Pinpoint the cell where the given text exists, returning its (X, Y) midpoint coordinate. 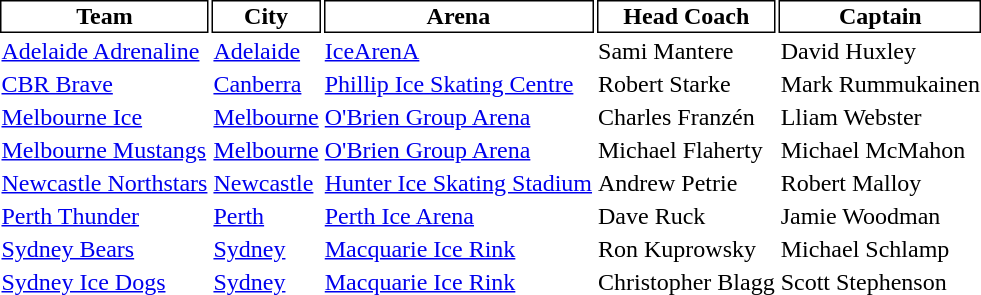
City (266, 16)
Perth Ice Arena (458, 216)
Jamie Woodman (880, 216)
CBR Brave (104, 84)
Captain (880, 16)
Ron Kuprowsky (687, 249)
Perth Thunder (104, 216)
Hunter Ice Skating Stadium (458, 183)
Adelaide Adrenaline (104, 51)
Melbourne Ice (104, 117)
Sydney (266, 249)
Sami Mantere (687, 51)
Michael Schlamp (880, 249)
Adelaide (266, 51)
David Huxley (880, 51)
Mark Rummukainen (880, 84)
IceArenA (458, 51)
Macquarie Ice Rink (458, 249)
Andrew Petrie (687, 183)
Phillip Ice Skating Centre (458, 84)
Newcastle Northstars (104, 183)
Lliam Webster (880, 117)
Sydney Bears (104, 249)
Dave Ruck (687, 216)
Robert Starke (687, 84)
Head Coach (687, 16)
Robert Malloy (880, 183)
Michael Flaherty (687, 150)
Michael McMahon (880, 150)
Melbourne Mustangs (104, 150)
Team (104, 16)
Canberra (266, 84)
Newcastle (266, 183)
Charles Franzén (687, 117)
Perth (266, 216)
Arena (458, 16)
